Pinpoint the cell where the given text exists, returning its (X, Y) midpoint coordinate. 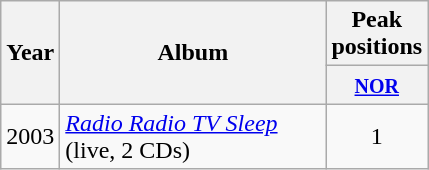
NOR (377, 85)
2003 (30, 136)
Year (30, 52)
Album (193, 52)
Radio Radio TV Sleep (live, 2 CDs) (193, 136)
Peak positions (377, 34)
1 (377, 136)
